Capture the cell that displays the provided text and extract its (x, y) central coordinate. 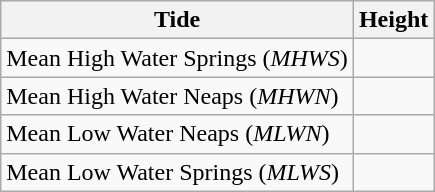
Mean Low Water Neaps (MLWN) (178, 134)
Height (393, 20)
Tide (178, 20)
Mean Low Water Springs (MLWS) (178, 172)
Mean High Water Springs (MHWS) (178, 58)
Mean High Water Neaps (MHWN) (178, 96)
